Search for the cell housing the specified text and yield its [x, y] center coordinate. 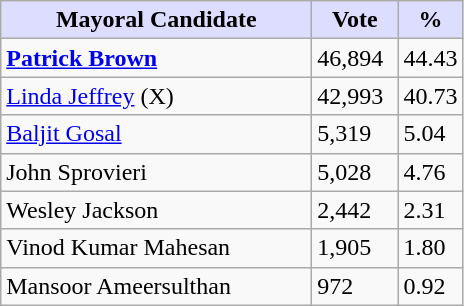
Patrick Brown [156, 58]
0.92 [430, 286]
44.43 [430, 58]
46,894 [355, 58]
4.76 [430, 172]
2,442 [355, 210]
John Sprovieri [156, 172]
Baljit Gosal [156, 134]
1,905 [355, 248]
5,319 [355, 134]
Vote [355, 20]
Vinod Kumar Mahesan [156, 248]
5.04 [430, 134]
% [430, 20]
40.73 [430, 96]
1.80 [430, 248]
42,993 [355, 96]
972 [355, 286]
Linda Jeffrey (X) [156, 96]
2.31 [430, 210]
Mayoral Candidate [156, 20]
Wesley Jackson [156, 210]
Mansoor Ameersulthan [156, 286]
5,028 [355, 172]
